Output the (X, Y) coordinate of the center of the cell containing the given text.  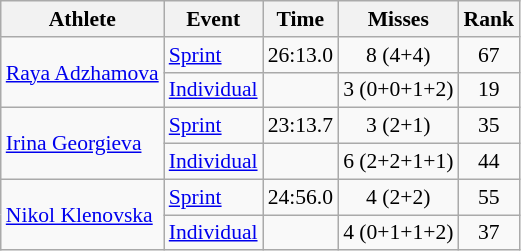
26:13.0 (300, 55)
Event (214, 19)
Time (300, 19)
3 (0+0+1+2) (398, 90)
37 (488, 233)
6 (2+2+1+1) (398, 162)
8 (4+4) (398, 55)
3 (2+1) (398, 126)
Misses (398, 19)
Raya Adzhamova (82, 72)
23:13.7 (300, 126)
19 (488, 90)
4 (2+2) (398, 197)
Irina Georgieva (82, 144)
Athlete (82, 19)
44 (488, 162)
67 (488, 55)
35 (488, 126)
24:56.0 (300, 197)
4 (0+1+1+2) (398, 233)
Nikol Klenovska (82, 214)
Rank (488, 19)
55 (488, 197)
